Detect which cell encompasses the target text, then output its [X, Y] center coordinate. 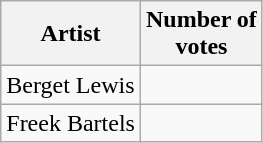
Artist [71, 34]
Berget Lewis [71, 85]
Freek Bartels [71, 123]
Number of votes [201, 34]
